For the text-containing cell, return its midpoint in [X, Y] coordinate format. 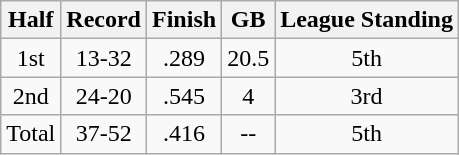
.289 [184, 58]
Total [31, 134]
League Standing [367, 20]
2nd [31, 96]
24-20 [104, 96]
.545 [184, 96]
.416 [184, 134]
Half [31, 20]
Record [104, 20]
GB [248, 20]
4 [248, 96]
Finish [184, 20]
1st [31, 58]
37-52 [104, 134]
13-32 [104, 58]
3rd [367, 96]
20.5 [248, 58]
-- [248, 134]
